Pinpoint the cell where the given text exists, returning its [x, y] midpoint coordinate. 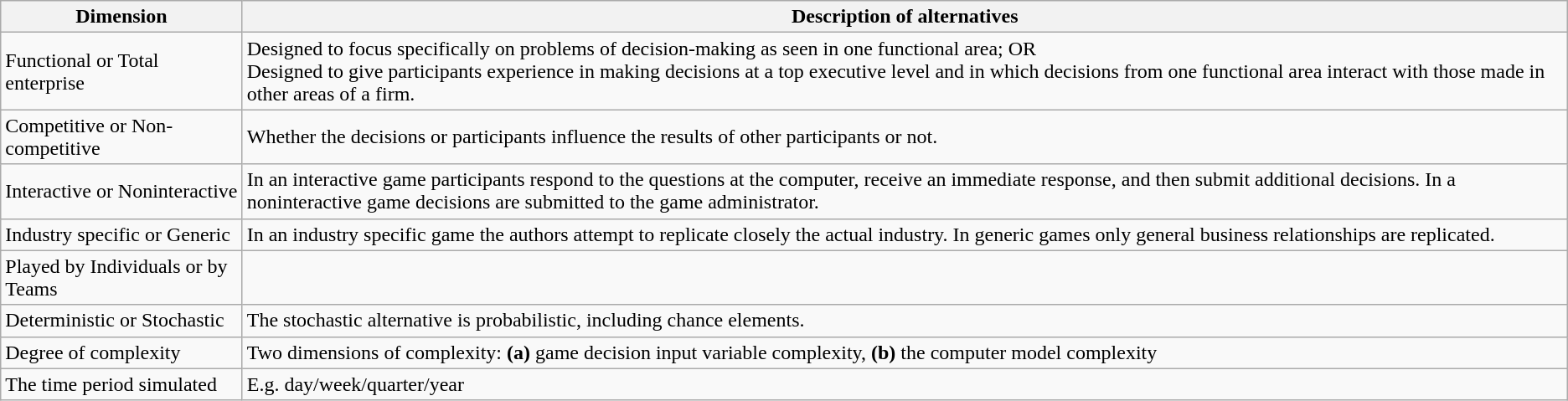
Degree of complexity [121, 352]
The time period simulated [121, 384]
E.g. day/week/quarter/year [905, 384]
The stochastic alternative is probabilistic, including chance elements. [905, 321]
Two dimensions of complexity: (a) game decision input variable complexity, (b) the computer model complexity [905, 352]
Description of alternatives [905, 17]
Industry specific or Generic [121, 234]
Functional or Total enterprise [121, 71]
Deterministic or Stochastic [121, 321]
Played by Individuals or by Teams [121, 278]
Whether the decisions or participants influence the results of other participants or not. [905, 137]
Dimension [121, 17]
Interactive or Noninteractive [121, 191]
Competitive or Non-competitive [121, 137]
